Output the [x, y] coordinate of the center of the cell containing the given text.  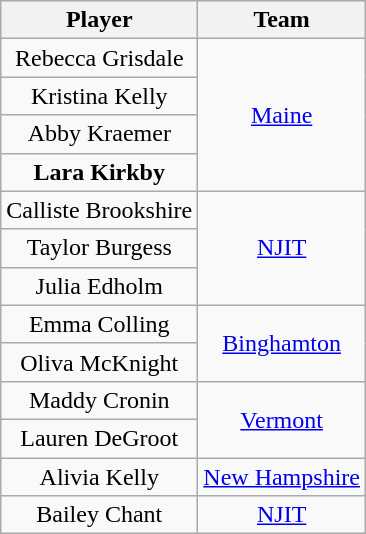
Binghamton [282, 343]
Team [282, 20]
Player [100, 20]
Emma Colling [100, 324]
New Hampshire [282, 477]
Abby Kraemer [100, 134]
Bailey Chant [100, 515]
Vermont [282, 419]
Kristina Kelly [100, 96]
Alivia Kelly [100, 477]
Lauren DeGroot [100, 438]
Maddy Cronin [100, 400]
Lara Kirkby [100, 172]
Julia Edholm [100, 286]
Calliste Brookshire [100, 210]
Maine [282, 115]
Oliva McKnight [100, 362]
Rebecca Grisdale [100, 58]
Taylor Burgess [100, 248]
